Determine the (x, y) coordinate at the center of the cell enclosing the given text.  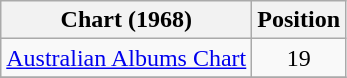
Position (299, 20)
Chart (1968) (126, 20)
19 (299, 58)
Australian Albums Chart (126, 58)
